Return the (x, y) coordinate for the center point of the cell that contains the specified text.  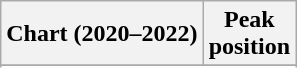
Peakposition (249, 34)
Chart (2020–2022) (102, 34)
